Pinpoint the cell where the given text exists, returning its (x, y) midpoint coordinate. 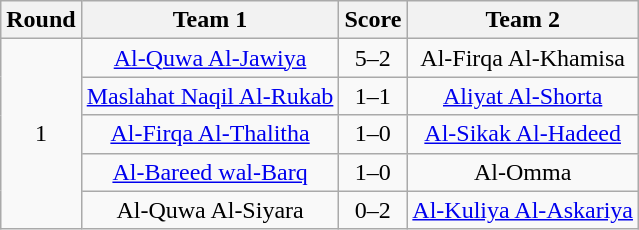
1–1 (373, 96)
Round (41, 20)
1 (41, 134)
Team 2 (523, 20)
Aliyat Al-Shorta (523, 96)
Al-Sikak Al-Hadeed (523, 134)
0–2 (373, 210)
Al-Quwa Al-Siyara (210, 210)
Al-Quwa Al-Jawiya (210, 58)
Al-Firqa Al-Khamisa (523, 58)
Al-Omma (523, 172)
Al-Kuliya Al-Askariya (523, 210)
5–2 (373, 58)
Score (373, 20)
Al-Firqa Al-Thalitha (210, 134)
Maslahat Naqil Al-Rukab (210, 96)
Team 1 (210, 20)
Al-Bareed wal-Barq (210, 172)
